Locate the cell with the specified text and output its (x, y) center coordinate. 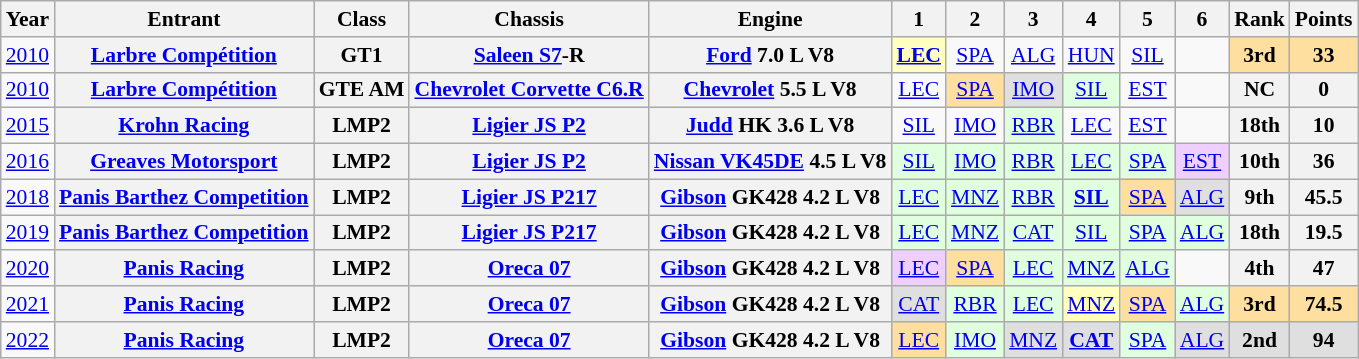
0 (1324, 90)
Chevrolet 5.5 L V8 (770, 90)
2019 (28, 233)
Chassis (528, 19)
Year (28, 19)
Greaves Motorsport (184, 162)
5 (1147, 19)
GT1 (362, 55)
10 (1324, 126)
3 (1033, 19)
4th (1260, 269)
Judd HK 3.6 L V8 (770, 126)
10th (1260, 162)
74.5 (1324, 304)
2020 (28, 269)
45.5 (1324, 197)
Ford 7.0 L V8 (770, 55)
Nissan VK45DE 4.5 L V8 (770, 162)
2nd (1260, 340)
Entrant (184, 19)
2022 (28, 340)
Points (1324, 19)
2021 (28, 304)
Engine (770, 19)
Krohn Racing (184, 126)
4 (1091, 19)
NC (1260, 90)
2 (975, 19)
2018 (28, 197)
Chevrolet Corvette C6.R (528, 90)
Rank (1260, 19)
36 (1324, 162)
6 (1202, 19)
47 (1324, 269)
9th (1260, 197)
Saleen S7-R (528, 55)
HUN (1091, 55)
19.5 (1324, 233)
Class (362, 19)
2015 (28, 126)
1 (918, 19)
2016 (28, 162)
33 (1324, 55)
GTE AM (362, 90)
94 (1324, 340)
